Search for the cell housing the specified text and yield its [x, y] center coordinate. 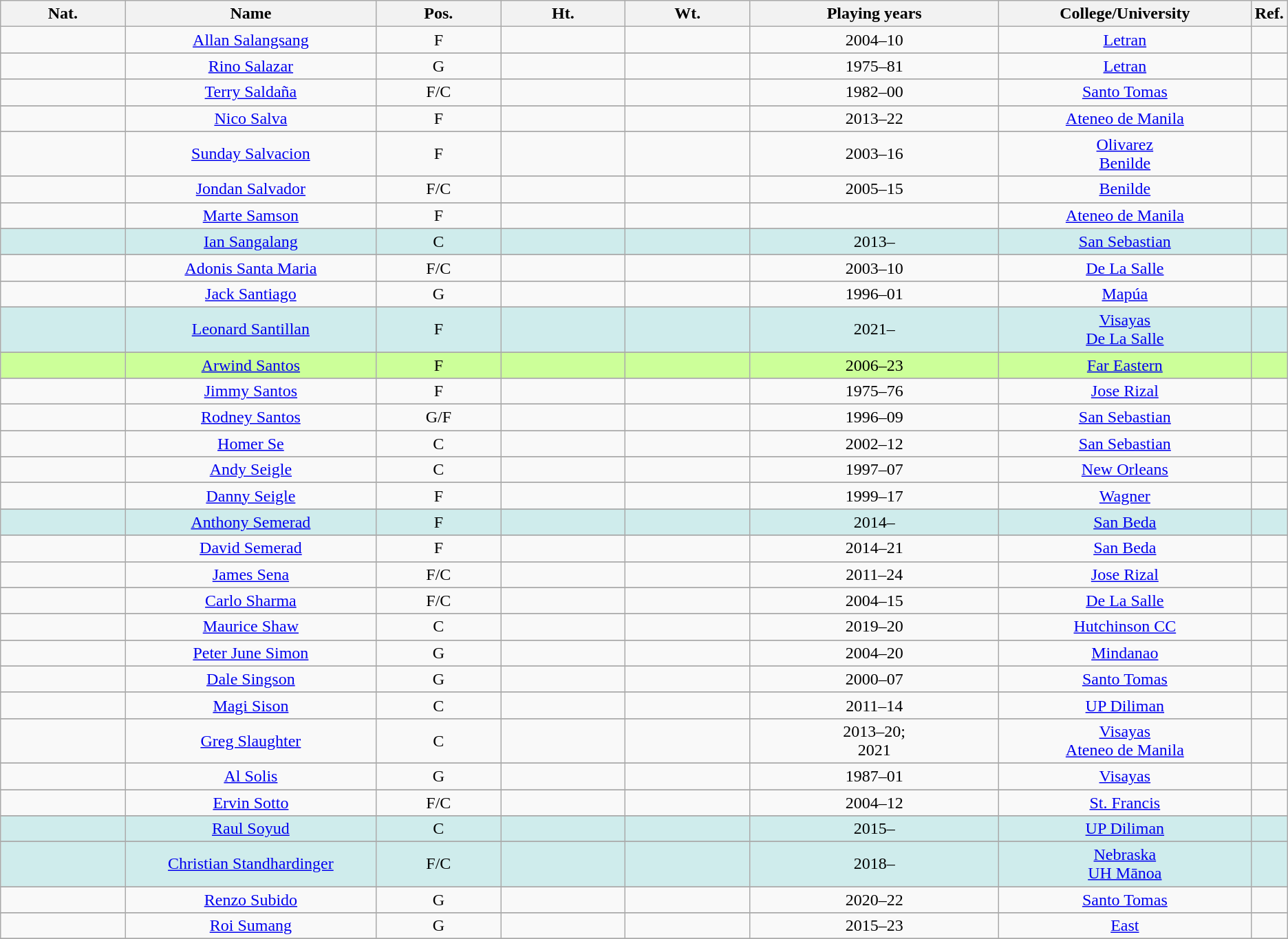
2004–12 [874, 803]
2000–07 [874, 679]
1996–01 [874, 294]
2006–23 [874, 365]
Rino Salazar [250, 66]
Far Eastern [1126, 365]
Jondan Salvador [250, 189]
Raul Soyud [250, 829]
1982–00 [874, 92]
East [1126, 926]
Allan Salangsang [250, 40]
OlivarezBenilde [1126, 154]
Maurice Shaw [250, 627]
Sunday Salvacion [250, 154]
Nat. [63, 14]
Carlo Sharma [250, 601]
Renzo Subido [250, 900]
Nico Salva [250, 118]
New Orleans [1126, 470]
Greg Slaughter [250, 740]
Andy Seigle [250, 470]
Ian Sangalang [250, 241]
1999–17 [874, 496]
Danny Seigle [250, 496]
Rodney Santos [250, 418]
Ervin Sotto [250, 803]
Wagner [1126, 496]
2015– [874, 829]
Mindanao [1126, 653]
2020–22 [874, 900]
Playing years [874, 14]
Terry Saldaña [250, 92]
Peter June Simon [250, 653]
Roi Sumang [250, 926]
2004–15 [874, 601]
2011–24 [874, 574]
2021– [874, 329]
VisayasDe La Salle [1126, 329]
2011–14 [874, 705]
Jack Santiago [250, 294]
VisayasAteneo de Manila [1126, 740]
2005–15 [874, 189]
2014– [874, 522]
Leonard Santillan [250, 329]
2019–20 [874, 627]
2003–16 [874, 154]
2013–22 [874, 118]
Adonis Santa Maria [250, 268]
Pos. [439, 14]
David Semerad [250, 548]
Dale Singson [250, 679]
NebraskaUH Mānoa [1126, 864]
Wt. [688, 14]
2015–23 [874, 926]
Christian Standhardinger [250, 864]
1975–81 [874, 66]
Homer Se [250, 444]
2018– [874, 864]
Mapúa [1126, 294]
Magi Sison [250, 705]
1975–76 [874, 391]
Marte Samson [250, 215]
Name [250, 14]
1996–09 [874, 418]
College/University [1126, 14]
G/F [439, 418]
2013– [874, 241]
1997–07 [874, 470]
2004–20 [874, 653]
1987–01 [874, 776]
Ref. [1269, 14]
2014–21 [874, 548]
St. Francis [1126, 803]
Benilde [1126, 189]
Visayas [1126, 776]
2004–10 [874, 40]
2013–20;2021 [874, 740]
Anthony Semerad [250, 522]
2003–10 [874, 268]
2002–12 [874, 444]
Jimmy Santos [250, 391]
Ht. [563, 14]
James Sena [250, 574]
Al Solis [250, 776]
Arwind Santos [250, 365]
Hutchinson CC [1126, 627]
